Provide the (x, y) coordinate of the cell's center where the given text is located.  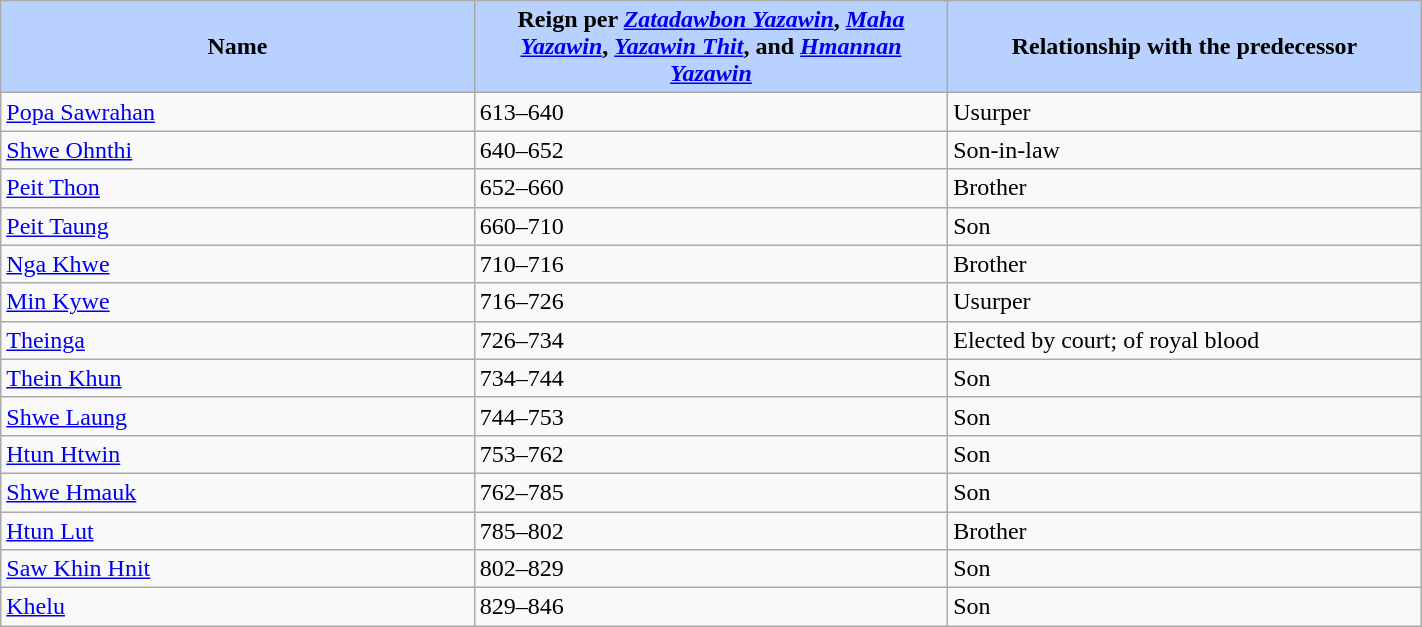
Nga Khwe (238, 264)
640–652 (710, 150)
613–640 (710, 112)
660–710 (710, 226)
Khelu (238, 607)
Peit Thon (238, 188)
802–829 (710, 569)
829–846 (710, 607)
716–726 (710, 302)
Thein Khun (238, 378)
753–762 (710, 454)
Htun Htwin (238, 454)
Peit Taung (238, 226)
652–660 (710, 188)
Htun Lut (238, 531)
726–734 (710, 340)
Elected by court; of royal blood (1185, 340)
762–785 (710, 492)
Name (238, 47)
Shwe Laung (238, 416)
710–716 (710, 264)
734–744 (710, 378)
Shwe Hmauk (238, 492)
744–753 (710, 416)
Saw Khin Hnit (238, 569)
Min Kywe (238, 302)
Shwe Ohnthi (238, 150)
Theinga (238, 340)
Popa Sawrahan (238, 112)
785–802 (710, 531)
Relationship with the predecessor (1185, 47)
Reign per Zatadawbon Yazawin, Maha Yazawin, Yazawin Thit, and Hmannan Yazawin (710, 47)
Son-in-law (1185, 150)
